Return the [x, y] coordinate for the center point of the cell that contains the specified text.  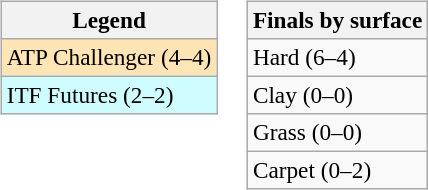
Carpet (0–2) [337, 171]
Finals by surface [337, 20]
Grass (0–0) [337, 133]
ITF Futures (2–2) [108, 95]
Hard (6–4) [337, 57]
Legend [108, 20]
ATP Challenger (4–4) [108, 57]
Clay (0–0) [337, 95]
